Scan for the cell matching the given text and deliver its (X, Y) coordinate at center. 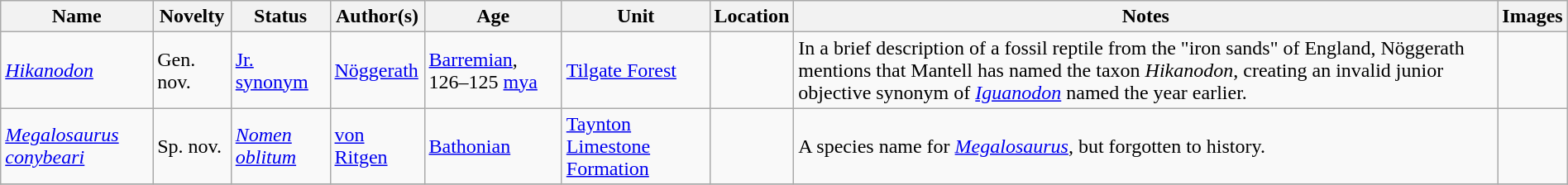
Location (752, 17)
Hikanodon (77, 70)
Author(s) (377, 17)
Tilgate Forest (635, 70)
Unit (635, 17)
Nomen oblitum (280, 146)
von Ritgen (377, 146)
Nöggerath (377, 70)
Bathonian (493, 146)
Barremian, 126–125 mya (493, 70)
Jr. synonym (280, 70)
Notes (1146, 17)
Status (280, 17)
Age (493, 17)
Name (77, 17)
Taynton Limestone Formation (635, 146)
Megalosaurus conybeari (77, 146)
A species name for Megalosaurus, but forgotten to history. (1146, 146)
Sp. nov. (192, 146)
Novelty (192, 17)
Gen. nov. (192, 70)
Images (1532, 17)
